From the cell containing the given text, extract its center point as (X, Y) coordinate. 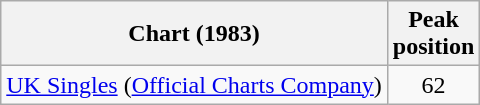
62 (433, 85)
UK Singles (Official Charts Company) (194, 85)
Chart (1983) (194, 34)
Peakposition (433, 34)
